Return the [X, Y] coordinate for the center point of the cell that contains the specified text.  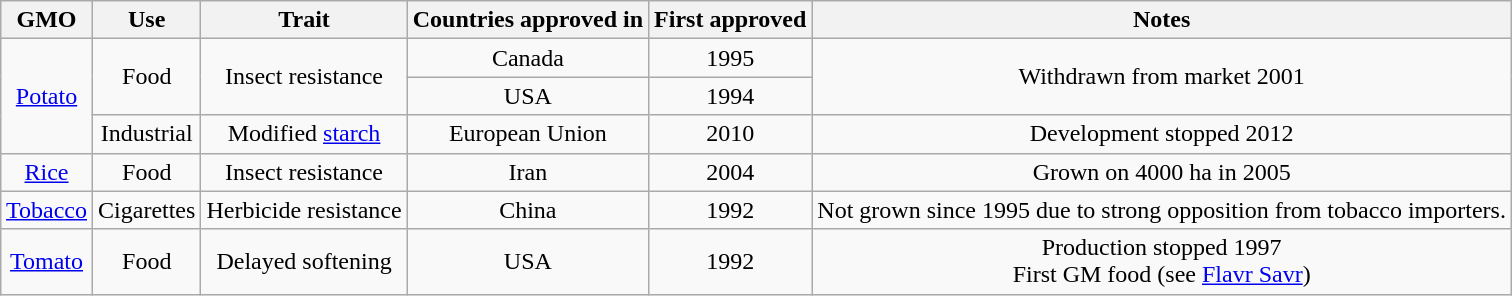
Notes [1162, 20]
Grown on 4000 ha in 2005 [1162, 172]
China [528, 210]
2004 [730, 172]
Development stopped 2012 [1162, 134]
Production stopped 1997First GM food (see Flavr Savr) [1162, 262]
European Union [528, 134]
Iran [528, 172]
Cigarettes [147, 210]
Potato [47, 96]
Withdrawn from market 2001 [1162, 77]
Industrial [147, 134]
Trait [304, 20]
Rice [47, 172]
Tomato [47, 262]
Modified starch [304, 134]
1994 [730, 96]
GMO [47, 20]
2010 [730, 134]
Tobacco [47, 210]
Countries approved in [528, 20]
First approved [730, 20]
Use [147, 20]
Canada [528, 58]
Delayed softening [304, 262]
Not grown since 1995 due to strong opposition from tobacco importers. [1162, 210]
Herbicide resistance [304, 210]
1995 [730, 58]
